Extract the [X, Y] coordinate from the center of the cell holding the provided text.  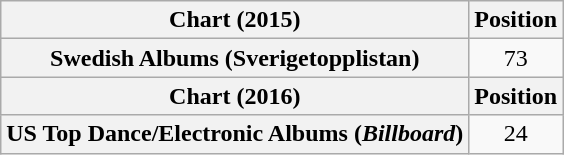
Chart (2015) [235, 20]
Swedish Albums (Sverigetopplistan) [235, 58]
US Top Dance/Electronic Albums (Billboard) [235, 134]
73 [516, 58]
24 [516, 134]
Chart (2016) [235, 96]
